Determine the [x, y] coordinate at the center of the cell enclosing the given text.  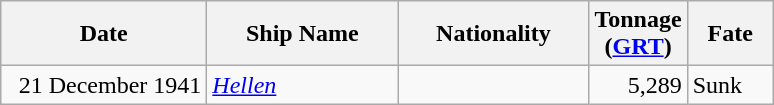
Fate [730, 34]
Tonnage (GRT) [638, 34]
Sunk [730, 85]
Hellen [302, 85]
Ship Name [302, 34]
21 December 1941 [104, 85]
Nationality [494, 34]
Date [104, 34]
5,289 [638, 85]
